Determine the (X, Y) coordinate at the center of the cell enclosing the given text.  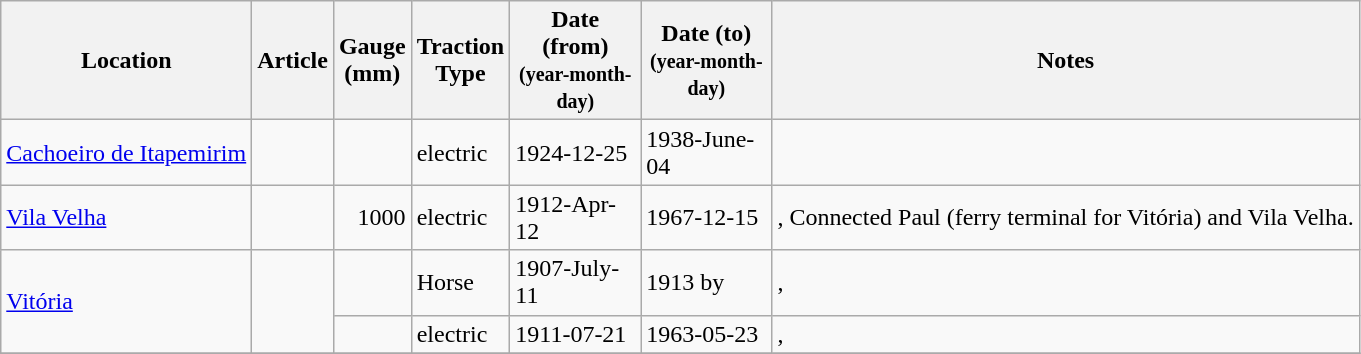
1911-07-21 (576, 334)
TractionType (460, 60)
1912-Apr-12 (576, 218)
1913 by (706, 282)
1963-05-23 (706, 334)
Vitória (126, 302)
Cachoeiro de Itapemirim (126, 152)
Date (to)(year-month-day) (706, 60)
Date (from)(year-month-day) (576, 60)
1907-July-11 (576, 282)
Location (126, 60)
1924-12-25 (576, 152)
Horse (460, 282)
, Connected Paul (ferry terminal for Vitória) and Vila Velha. (1066, 218)
Gauge (mm) (372, 60)
1938-June-04 (706, 152)
Vila Velha (126, 218)
1000 (372, 218)
Notes (1066, 60)
Article (293, 60)
1967-12-15 (706, 218)
